Scan for the cell matching the given text and deliver its (x, y) coordinate at center. 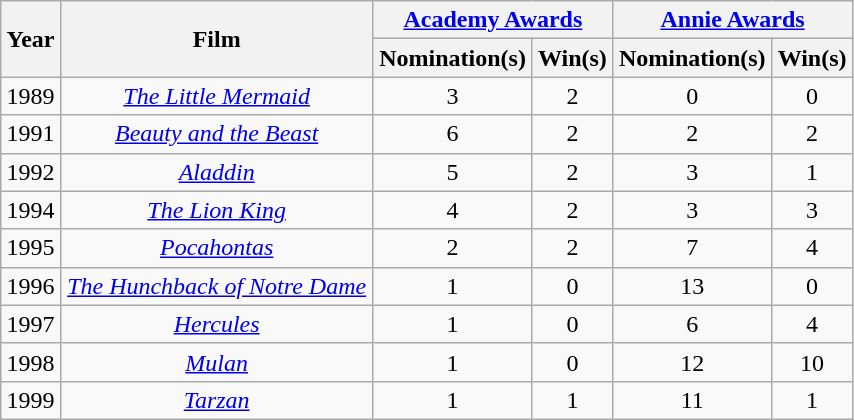
1998 (31, 362)
Mulan (216, 362)
Year (31, 39)
Hercules (216, 324)
12 (692, 362)
7 (692, 248)
13 (692, 286)
The Lion King (216, 210)
10 (812, 362)
1992 (31, 172)
Beauty and the Beast (216, 134)
1996 (31, 286)
1999 (31, 400)
The Little Mermaid (216, 96)
1997 (31, 324)
Annie Awards (733, 20)
Academy Awards (493, 20)
1995 (31, 248)
1989 (31, 96)
5 (452, 172)
The Hunchback of Notre Dame (216, 286)
11 (692, 400)
Pocahontas (216, 248)
Tarzan (216, 400)
Film (216, 39)
Aladdin (216, 172)
1994 (31, 210)
1991 (31, 134)
